Output the (x, y) coordinate of the center of the cell containing the given text.  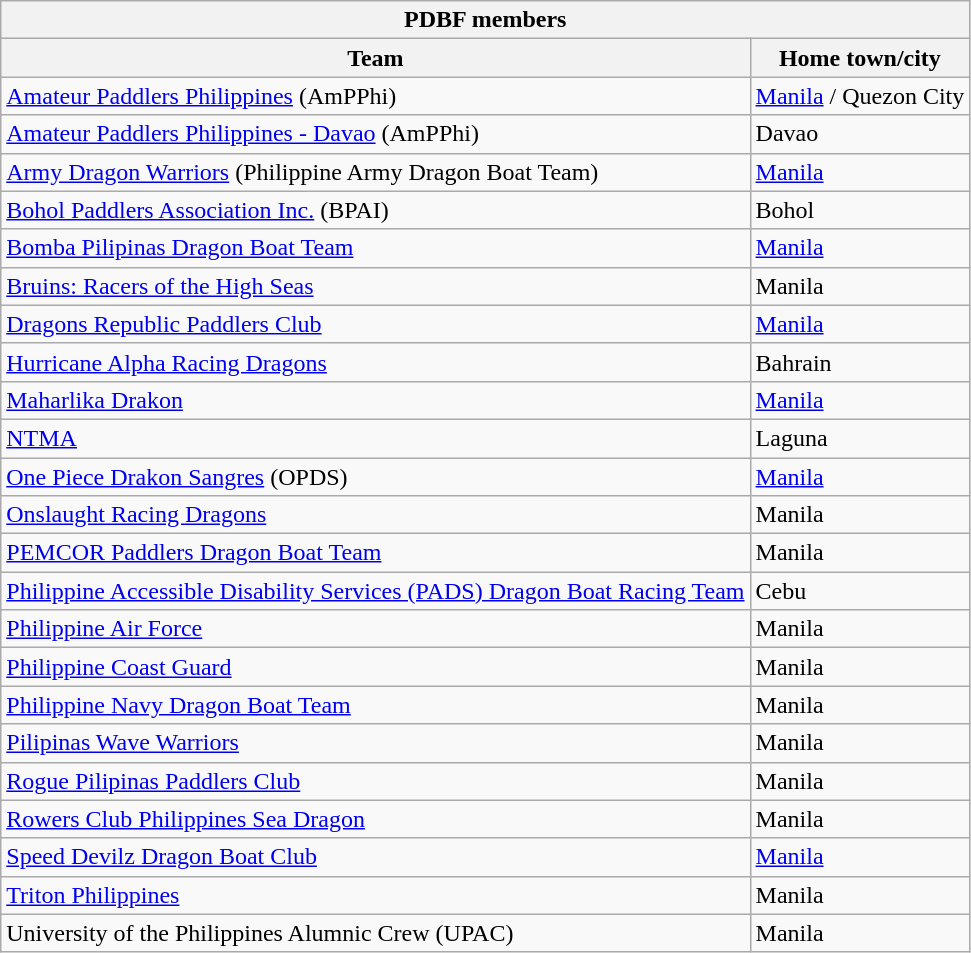
Triton Philippines (376, 895)
Philippine Accessible Disability Services (PADS) Dragon Boat Racing Team (376, 591)
One Piece Drakon Sangres (OPDS) (376, 477)
Hurricane Alpha Racing Dragons (376, 362)
Cebu (860, 591)
Home town/city (860, 58)
Dragons Republic Paddlers Club (376, 324)
Team (376, 58)
NTMA (376, 438)
Manila / Quezon City (860, 96)
Philippine Navy Dragon Boat Team (376, 705)
Philippine Coast Guard (376, 667)
Davao (860, 134)
Amateur Paddlers Philippines (AmPPhi) (376, 96)
Maharlika Drakon (376, 400)
Rowers Club Philippines Sea Dragon (376, 819)
Philippine Air Force (376, 629)
Pilipinas Wave Warriors (376, 743)
PDBF members (486, 20)
Onslaught Racing Dragons (376, 515)
Bahrain (860, 362)
Speed Devilz Dragon Boat Club (376, 857)
Bruins: Racers of the High Seas (376, 286)
Bohol Paddlers Association Inc. (BPAI) (376, 210)
University of the Philippines Alumnic Crew (UPAC) (376, 933)
Army Dragon Warriors (Philippine Army Dragon Boat Team) (376, 172)
PEMCOR Paddlers Dragon Boat Team (376, 553)
Bohol (860, 210)
Laguna (860, 438)
Amateur Paddlers Philippines - Davao (AmPPhi) (376, 134)
Bomba Pilipinas Dragon Boat Team (376, 248)
Rogue Pilipinas Paddlers Club (376, 781)
